From the cell containing the given text, extract its center point as (X, Y) coordinate. 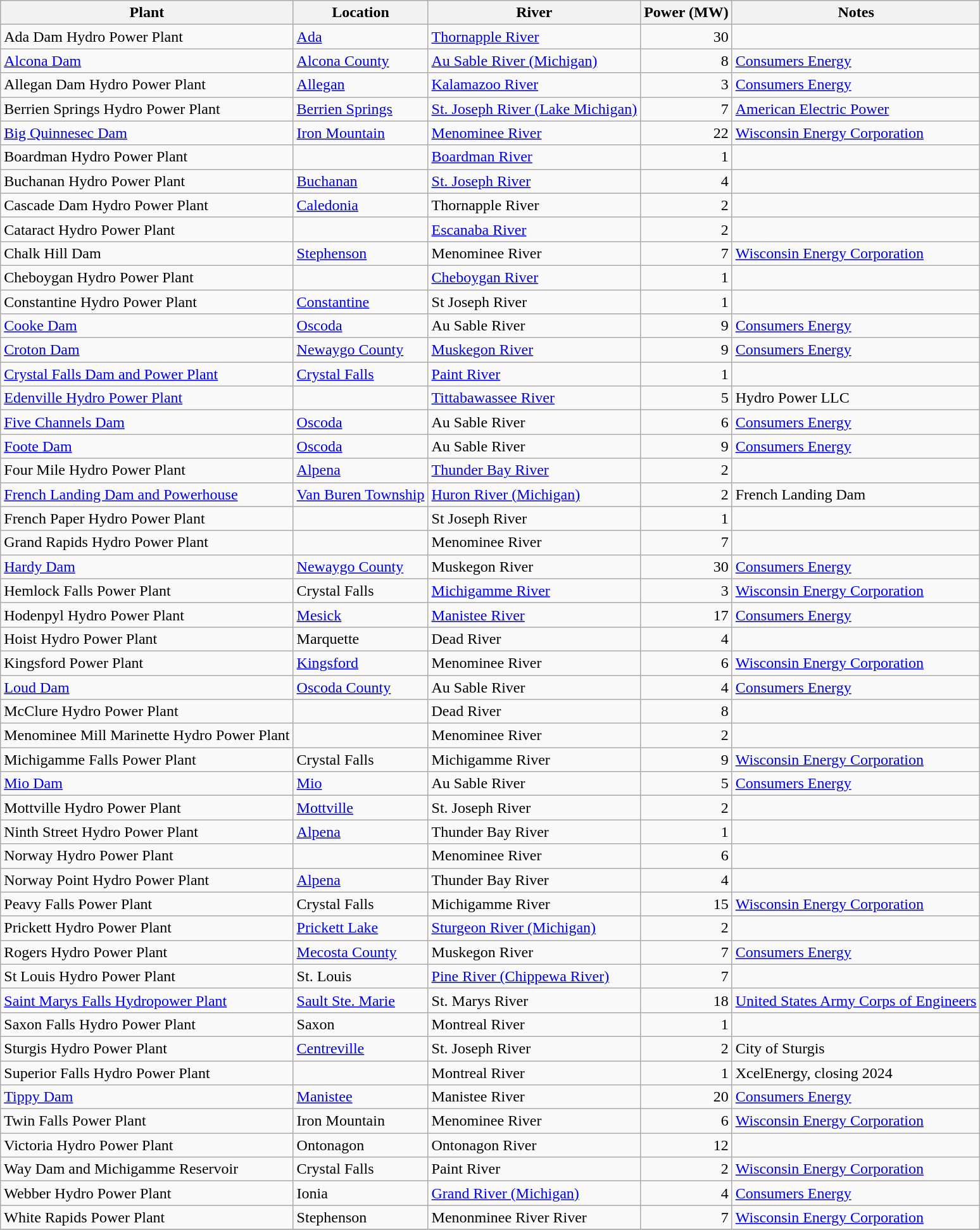
Cooke Dam (147, 326)
United States Army Corps of Engineers (856, 1000)
Centreville (361, 1048)
Escanaba River (534, 229)
Mecosta County (361, 952)
Power (MW) (686, 13)
Norway Hydro Power Plant (147, 856)
17 (686, 615)
Alcona County (361, 61)
Ada Dam Hydro Power Plant (147, 37)
Manistee (361, 1097)
Mottville (361, 808)
Menonminee River River (534, 1217)
French Paper Hydro Power Plant (147, 518)
20 (686, 1097)
Ontonagon (361, 1145)
Mottville Hydro Power Plant (147, 808)
Location (361, 13)
Ada (361, 37)
Superior Falls Hydro Power Plant (147, 1073)
Hemlock Falls Power Plant (147, 591)
Constantine (361, 302)
Boardman Hydro Power Plant (147, 157)
White Rapids Power Plant (147, 1217)
Tittabawassee River (534, 398)
Twin Falls Power Plant (147, 1121)
Four Mile Hydro Power Plant (147, 470)
Victoria Hydro Power Plant (147, 1145)
Plant (147, 13)
Sault Ste. Marie (361, 1000)
Cataract Hydro Power Plant (147, 229)
American Electric Power (856, 109)
Kalamazoo River (534, 85)
Au Sable River (Michigan) (534, 61)
Constantine Hydro Power Plant (147, 302)
Ontonagon River (534, 1145)
Buchanan Hydro Power Plant (147, 181)
Hardy Dam (147, 567)
Ninth Street Hydro Power Plant (147, 832)
12 (686, 1145)
Berrien Springs Hydro Power Plant (147, 109)
Marquette (361, 639)
Van Buren Township (361, 494)
Big Quinnesec Dam (147, 133)
McClure Hydro Power Plant (147, 712)
Grand Rapids Hydro Power Plant (147, 543)
Sturgis Hydro Power Plant (147, 1048)
Grand River (Michigan) (534, 1193)
Cascade Dam Hydro Power Plant (147, 205)
Edenville Hydro Power Plant (147, 398)
St. Louis (361, 976)
Saint Marys Falls Hydropower Plant (147, 1000)
Loud Dam (147, 687)
Alcona Dam (147, 61)
Prickett Lake (361, 928)
Sturgeon River (Michigan) (534, 928)
Allegan Dam Hydro Power Plant (147, 85)
Michigamme Falls Power Plant (147, 760)
Hodenpyl Hydro Power Plant (147, 615)
Rogers Hydro Power Plant (147, 952)
22 (686, 133)
River (534, 13)
Way Dam and Michigamme Reservoir (147, 1169)
Mio Dam (147, 784)
XcelEnergy, closing 2024 (856, 1073)
Pine River (Chippewa River) (534, 976)
Caledonia (361, 205)
Hydro Power LLC (856, 398)
Chalk Hill Dam (147, 253)
Peavy Falls Power Plant (147, 904)
Huron River (Michigan) (534, 494)
Berrien Springs (361, 109)
15 (686, 904)
City of Sturgis (856, 1048)
Saxon (361, 1024)
Kingsford Power Plant (147, 663)
Tippy Dam (147, 1097)
Crystal Falls Dam and Power Plant (147, 374)
Mesick (361, 615)
Croton Dam (147, 350)
Buchanan (361, 181)
Saxon Falls Hydro Power Plant (147, 1024)
Foote Dam (147, 446)
Prickett Hydro Power Plant (147, 928)
St. Joseph River (Lake Michigan) (534, 109)
Oscoda County (361, 687)
St Louis Hydro Power Plant (147, 976)
Allegan (361, 85)
Hoist Hydro Power Plant (147, 639)
Boardman River (534, 157)
St. Marys River (534, 1000)
Norway Point Hydro Power Plant (147, 880)
Five Channels Dam (147, 422)
French Landing Dam and Powerhouse (147, 494)
French Landing Dam (856, 494)
Cheboygan Hydro Power Plant (147, 277)
Webber Hydro Power Plant (147, 1193)
Mio (361, 784)
Notes (856, 13)
Kingsford (361, 663)
18 (686, 1000)
Ionia (361, 1193)
Menominee Mill Marinette Hydro Power Plant (147, 736)
Cheboygan River (534, 277)
